Output the [X, Y] coordinate of the center of the cell containing the given text.  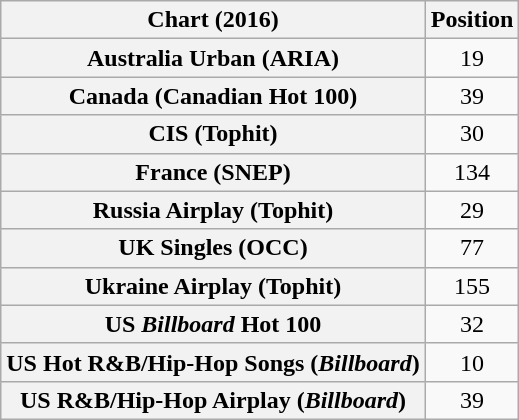
19 [472, 58]
10 [472, 362]
France (SNEP) [213, 172]
134 [472, 172]
Position [472, 20]
UK Singles (OCC) [213, 248]
US Billboard Hot 100 [213, 324]
155 [472, 286]
Russia Airplay (Tophit) [213, 210]
Ukraine Airplay (Tophit) [213, 286]
30 [472, 134]
Canada (Canadian Hot 100) [213, 96]
32 [472, 324]
29 [472, 210]
US R&B/Hip-Hop Airplay (Billboard) [213, 400]
Chart (2016) [213, 20]
US Hot R&B/Hip-Hop Songs (Billboard) [213, 362]
Australia Urban (ARIA) [213, 58]
77 [472, 248]
CIS (Tophit) [213, 134]
